Return (X, Y) of the center of cell containing provided text 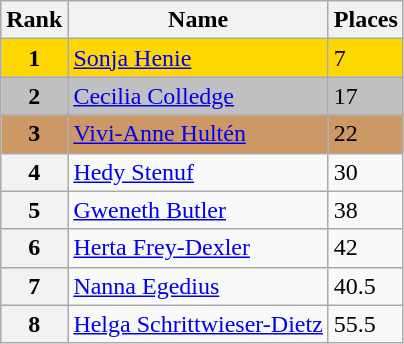
Helga Schrittwieser-Dietz (198, 324)
6 (34, 248)
40.5 (366, 286)
3 (34, 134)
Sonja Henie (198, 58)
38 (366, 210)
30 (366, 172)
5 (34, 210)
Gweneth Butler (198, 210)
17 (366, 96)
Cecilia Colledge (198, 96)
4 (34, 172)
55.5 (366, 324)
Hedy Stenuf (198, 172)
Rank (34, 20)
1 (34, 58)
Name (198, 20)
22 (366, 134)
2 (34, 96)
8 (34, 324)
Herta Frey-Dexler (198, 248)
42 (366, 248)
Places (366, 20)
Nanna Egedius (198, 286)
Vivi-Anne Hultén (198, 134)
